Return the (X, Y) coordinate for the center point of the cell that contains the specified text.  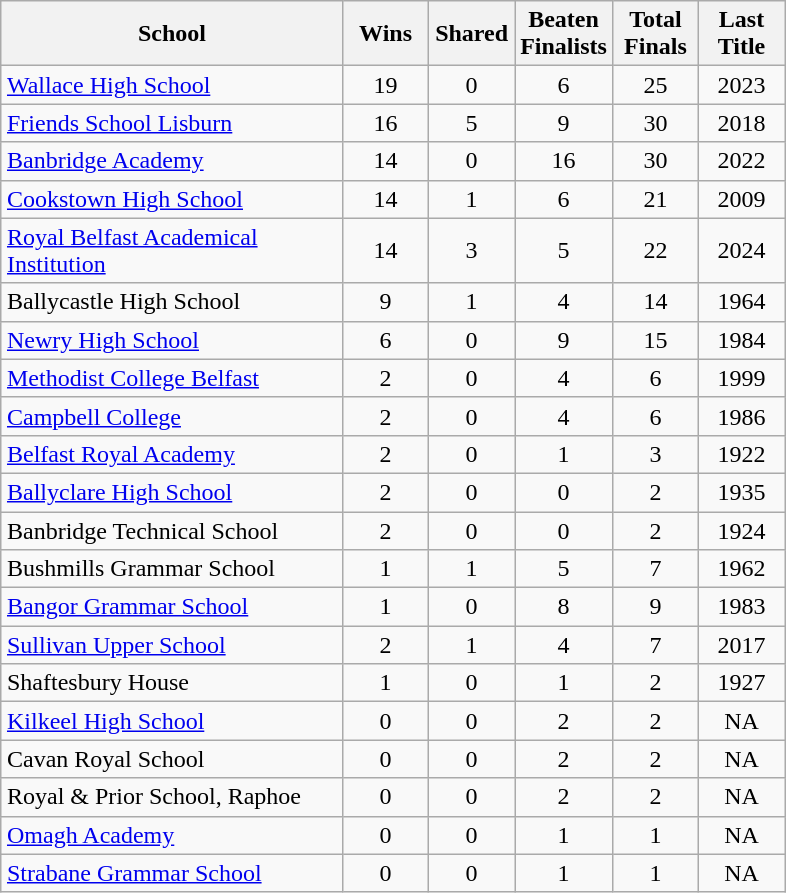
21 (655, 199)
1935 (741, 492)
Royal Belfast Academical Institution (172, 250)
22 (655, 250)
1984 (741, 340)
2023 (741, 85)
1927 (741, 683)
Strabane Grammar School (172, 873)
School (172, 34)
25 (655, 85)
1999 (741, 378)
1922 (741, 454)
Newry High School (172, 340)
1962 (741, 569)
1983 (741, 607)
15 (655, 340)
Wallace High School (172, 85)
Shared (472, 34)
Bushmills Grammar School (172, 569)
Banbridge Academy (172, 161)
Ballyclare High School (172, 492)
2022 (741, 161)
Cookstown High School (172, 199)
Bangor Grammar School (172, 607)
2018 (741, 123)
8 (564, 607)
2024 (741, 250)
Ballycastle High School (172, 302)
1924 (741, 531)
Omagh Academy (172, 835)
Friends School Lisburn (172, 123)
Beaten Finalists (564, 34)
2017 (741, 645)
Belfast Royal Academy (172, 454)
Royal & Prior School, Raphoe (172, 797)
Methodist College Belfast (172, 378)
Wins (386, 34)
Cavan Royal School (172, 759)
Banbridge Technical School (172, 531)
Shaftesbury House (172, 683)
Campbell College (172, 416)
Last Title (741, 34)
2009 (741, 199)
Kilkeel High School (172, 721)
19 (386, 85)
1964 (741, 302)
Total Finals (655, 34)
1986 (741, 416)
Sullivan Upper School (172, 645)
